Provide the (X, Y) coordinate of the cell's center where the given text is located.  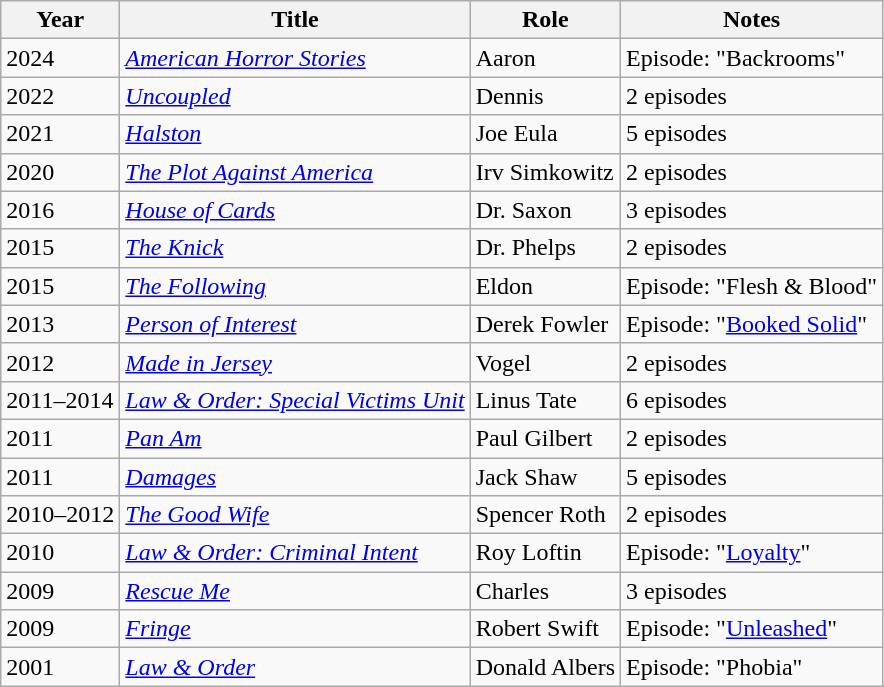
Title (295, 20)
Halston (295, 134)
The Good Wife (295, 515)
Notes (752, 20)
Donald Albers (545, 667)
Roy Loftin (545, 553)
2011–2014 (60, 400)
Episode: "Backrooms" (752, 58)
Robert Swift (545, 629)
Law & Order (295, 667)
Charles (545, 591)
2016 (60, 210)
Year (60, 20)
Rescue Me (295, 591)
Eldon (545, 286)
Made in Jersey (295, 362)
2020 (60, 172)
2012 (60, 362)
Fringe (295, 629)
Linus Tate (545, 400)
2013 (60, 324)
Episode: "Loyalty" (752, 553)
Law & Order: Criminal Intent (295, 553)
Episode: "Flesh & Blood" (752, 286)
2021 (60, 134)
Vogel (545, 362)
2001 (60, 667)
Damages (295, 477)
Episode: "Unleashed" (752, 629)
Aaron (545, 58)
Irv Simkowitz (545, 172)
Jack Shaw (545, 477)
Person of Interest (295, 324)
The Knick (295, 248)
Episode: "Phobia" (752, 667)
Spencer Roth (545, 515)
House of Cards (295, 210)
Derek Fowler (545, 324)
Joe Eula (545, 134)
2022 (60, 96)
Dr. Saxon (545, 210)
Role (545, 20)
Dennis (545, 96)
The Plot Against America (295, 172)
2024 (60, 58)
2010 (60, 553)
2010–2012 (60, 515)
Uncoupled (295, 96)
Law & Order: Special Victims Unit (295, 400)
Pan Am (295, 438)
American Horror Stories (295, 58)
Paul Gilbert (545, 438)
6 episodes (752, 400)
Episode: "Booked Solid" (752, 324)
Dr. Phelps (545, 248)
The Following (295, 286)
